Detect which cell encompasses the target text, then output its (X, Y) center coordinate. 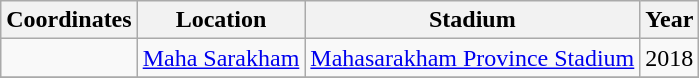
Maha Sarakham (221, 58)
Mahasarakham Province Stadium (472, 58)
Stadium (472, 20)
Location (221, 20)
Coordinates (69, 20)
2018 (670, 58)
Year (670, 20)
